Pinpoint the cell where the given text exists, returning its (X, Y) midpoint coordinate. 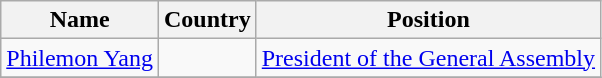
Philemon Yang (80, 58)
President of the General Assembly (428, 58)
Position (428, 20)
Name (80, 20)
Country (208, 20)
